For the text-containing cell, return its midpoint in [x, y] coordinate format. 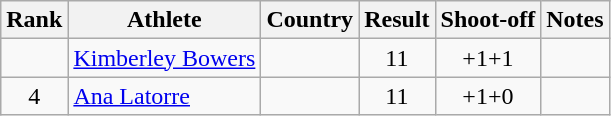
Rank [34, 20]
Notes [575, 20]
Athlete [164, 20]
Ana Latorre [164, 96]
Kimberley Bowers [164, 58]
Country [310, 20]
Shoot-off [488, 20]
+1+1 [488, 58]
Result [397, 20]
+1+0 [488, 96]
4 [34, 96]
